Locate the cell with the specified text and output its [x, y] center coordinate. 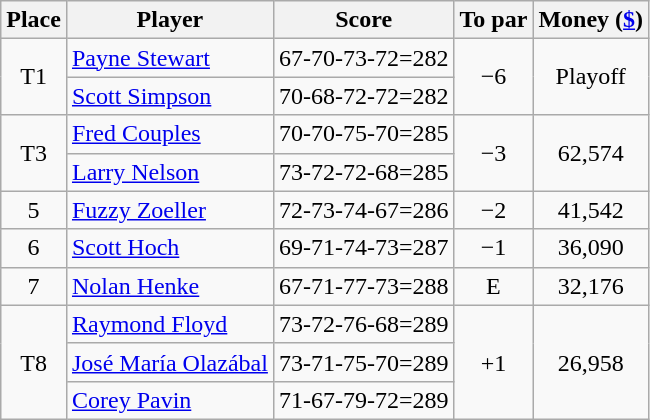
+1 [494, 362]
José María Olazábal [170, 362]
73-71-75-70=289 [364, 362]
26,958 [591, 362]
32,176 [591, 286]
Place [34, 20]
69-71-74-73=287 [364, 248]
E [494, 286]
70-68-72-72=282 [364, 96]
70-70-75-70=285 [364, 134]
To par [494, 20]
Score [364, 20]
36,090 [591, 248]
T8 [34, 362]
−2 [494, 210]
Scott Simpson [170, 96]
Fuzzy Zoeller [170, 210]
67-70-73-72=282 [364, 58]
−6 [494, 77]
T1 [34, 77]
72-73-74-67=286 [364, 210]
Payne Stewart [170, 58]
41,542 [591, 210]
7 [34, 286]
62,574 [591, 153]
71-67-79-72=289 [364, 400]
−3 [494, 153]
T3 [34, 153]
Scott Hoch [170, 248]
Corey Pavin [170, 400]
Player [170, 20]
Playoff [591, 77]
73-72-76-68=289 [364, 324]
5 [34, 210]
73-72-72-68=285 [364, 172]
Larry Nelson [170, 172]
67-71-77-73=288 [364, 286]
Raymond Floyd [170, 324]
6 [34, 248]
Money ($) [591, 20]
Fred Couples [170, 134]
−1 [494, 248]
Nolan Henke [170, 286]
